Provide the [x, y] coordinate of the cell's center where the given text is located.  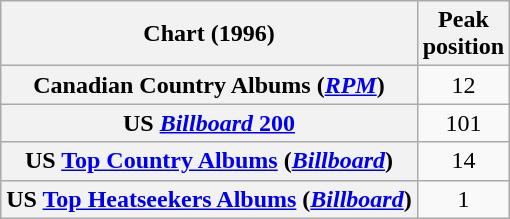
101 [463, 123]
14 [463, 161]
12 [463, 85]
US Billboard 200 [209, 123]
US Top Heatseekers Albums (Billboard) [209, 199]
1 [463, 199]
US Top Country Albums (Billboard) [209, 161]
Peak position [463, 34]
Chart (1996) [209, 34]
Canadian Country Albums (RPM) [209, 85]
